Search for the cell housing the specified text and yield its (x, y) center coordinate. 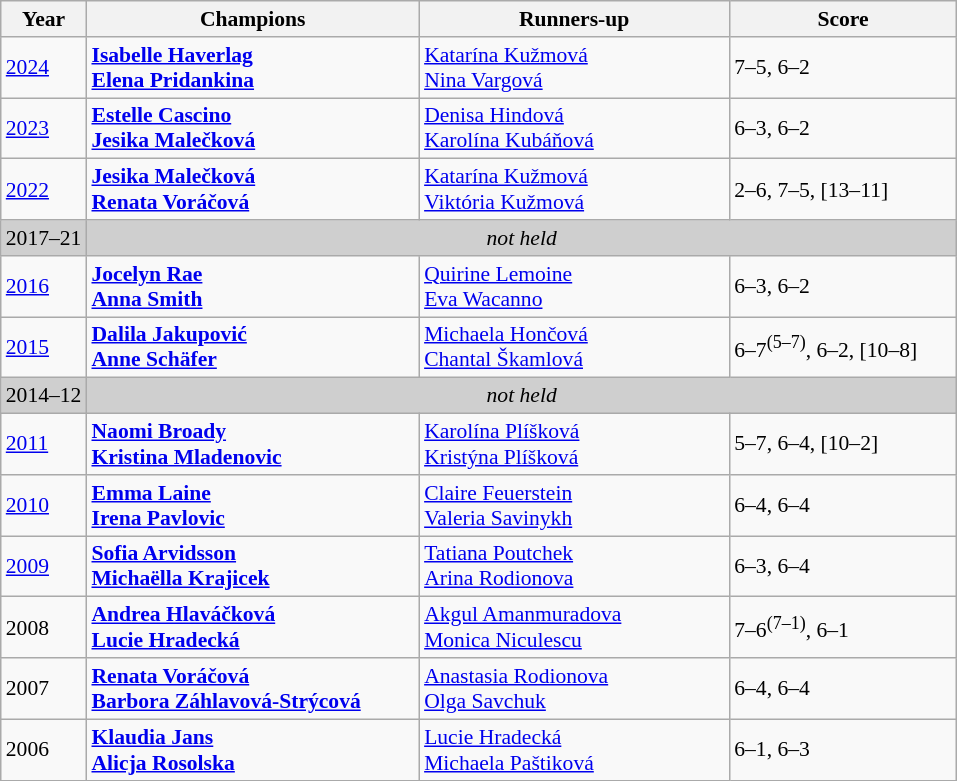
2009 (44, 566)
2015 (44, 348)
Andrea Hlaváčková Lucie Hradecká (252, 628)
Champions (252, 19)
Katarína Kužmová Nina Vargová (574, 68)
Estelle Cascino Jesika Malečková (252, 128)
6–7(5–7), 6–2, [10–8] (843, 348)
Jesika Malečková Renata Voráčová (252, 190)
6–1, 6–3 (843, 750)
7–6(7–1), 6–1 (843, 628)
Tatiana Poutchek Arina Rodionova (574, 566)
2011 (44, 444)
Anastasia Rodionova Olga Savchuk (574, 688)
Claire Feuerstein Valeria Savinykh (574, 506)
2007 (44, 688)
6–3, 6–4 (843, 566)
5–7, 6–4, [10–2] (843, 444)
Lucie Hradecká Michaela Paštiková (574, 750)
Klaudia Jans Alicja Rosolska (252, 750)
2008 (44, 628)
2016 (44, 286)
Michaela Hončová Chantal Škamlová (574, 348)
2024 (44, 68)
Sofia Arvidsson Michaëlla Krajicek (252, 566)
Akgul Amanmuradova Monica Niculescu (574, 628)
Jocelyn Rae Anna Smith (252, 286)
Denisa Hindová Karolína Kubáňová (574, 128)
2023 (44, 128)
Renata Voráčová Barbora Záhlavová-Strýcová (252, 688)
Emma Laine Irena Pavlovic (252, 506)
Quirine Lemoine Eva Wacanno (574, 286)
2017–21 (44, 238)
Karolína Plíšková Kristýna Plíšková (574, 444)
Year (44, 19)
7–5, 6–2 (843, 68)
2022 (44, 190)
2014–12 (44, 396)
Runners-up (574, 19)
2006 (44, 750)
2–6, 7–5, [13–11] (843, 190)
Isabelle Haverlag Elena Pridankina (252, 68)
Score (843, 19)
Katarína Kužmová Viktória Kužmová (574, 190)
Dalila Jakupović Anne Schäfer (252, 348)
Naomi Broady Kristina Mladenovic (252, 444)
2010 (44, 506)
